For the text-containing cell, return its midpoint in [x, y] coordinate format. 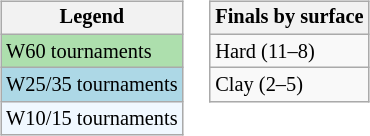
Legend [92, 18]
Finals by surface [289, 18]
Clay (2–5) [289, 85]
W25/35 tournaments [92, 85]
W10/15 tournaments [92, 119]
Hard (11–8) [289, 51]
W60 tournaments [92, 51]
